Pinpoint the cell where the given text exists, returning its [X, Y] midpoint coordinate. 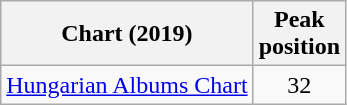
Hungarian Albums Chart [127, 85]
Peakposition [299, 34]
32 [299, 85]
Chart (2019) [127, 34]
